Provide the (X, Y) coordinate of the cell's center where the given text is located.  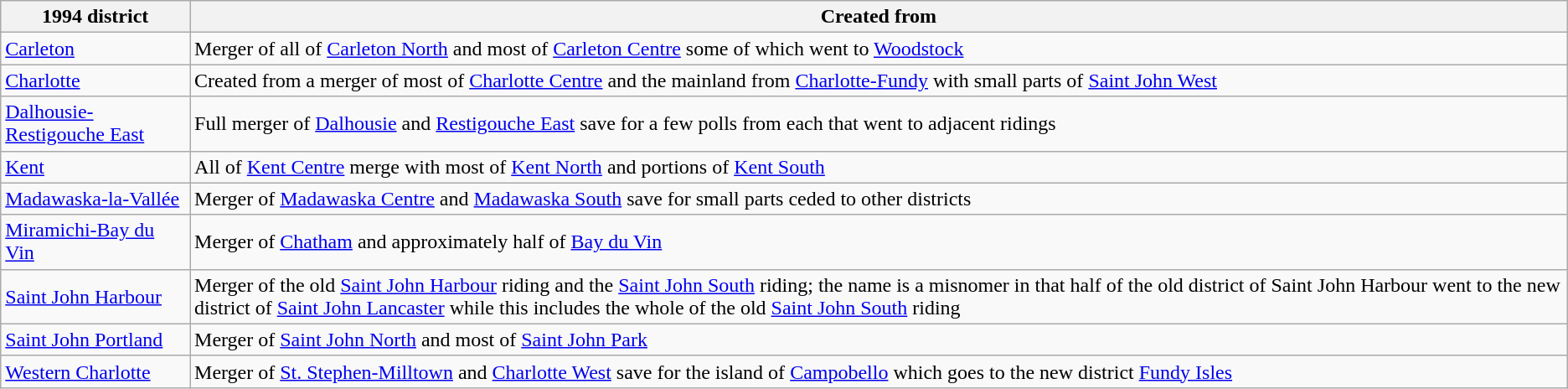
Dalhousie-Restigouche East (95, 124)
Full merger of Dalhousie and Restigouche East save for a few polls from each that went to adjacent ridings (879, 124)
Merger of Saint John North and most of Saint John Park (879, 340)
All of Kent Centre merge with most of Kent North and portions of Kent South (879, 167)
Merger of Chatham and approximately half of Bay du Vin (879, 241)
Carleton (95, 49)
Created from a merger of most of Charlotte Centre and the mainland from Charlotte-Fundy with small parts of Saint John West (879, 80)
Miramichi-Bay du Vin (95, 241)
Saint John Portland (95, 340)
1994 district (95, 17)
Kent (95, 167)
Madawaska-la-Vallée (95, 199)
Saint John Harbour (95, 297)
Charlotte (95, 80)
Merger of St. Stephen-Milltown and Charlotte West save for the island of Campobello which goes to the new district Fundy Isles (879, 371)
Created from (879, 17)
Western Charlotte (95, 371)
Merger of Madawaska Centre and Madawaska South save for small parts ceded to other districts (879, 199)
Merger of all of Carleton North and most of Carleton Centre some of which went to Woodstock (879, 49)
